Detect which cell encompasses the target text, then output its [x, y] center coordinate. 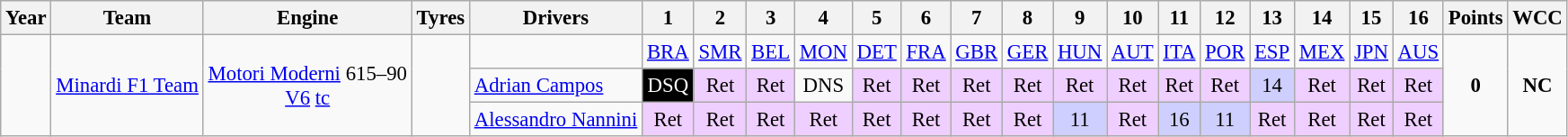
5 [877, 18]
13 [1272, 18]
Motori Moderni 615–90V6 tc [307, 87]
DSQ [669, 86]
FRA [926, 52]
Team [128, 18]
Drivers [555, 18]
WCC [1537, 18]
BRA [669, 52]
Minardi F1 Team [128, 87]
Points [1475, 18]
NC [1537, 87]
POR [1226, 52]
3 [771, 18]
8 [1027, 18]
Alessandro Nannini [555, 120]
6 [926, 18]
Tyres [440, 18]
AUS [1418, 52]
1 [669, 18]
9 [1080, 18]
ESP [1272, 52]
MEX [1321, 52]
ITA [1179, 52]
GER [1027, 52]
15 [1371, 18]
HUN [1080, 52]
DET [877, 52]
GBR [976, 52]
Year [26, 18]
JPN [1371, 52]
Engine [307, 18]
MON [823, 52]
BEL [771, 52]
12 [1226, 18]
Adrian Campos [555, 86]
7 [976, 18]
0 [1475, 87]
AUT [1132, 52]
4 [823, 18]
10 [1132, 18]
SMR [721, 52]
DNS [823, 86]
2 [721, 18]
